For the text-containing cell, return its midpoint in (X, Y) coordinate format. 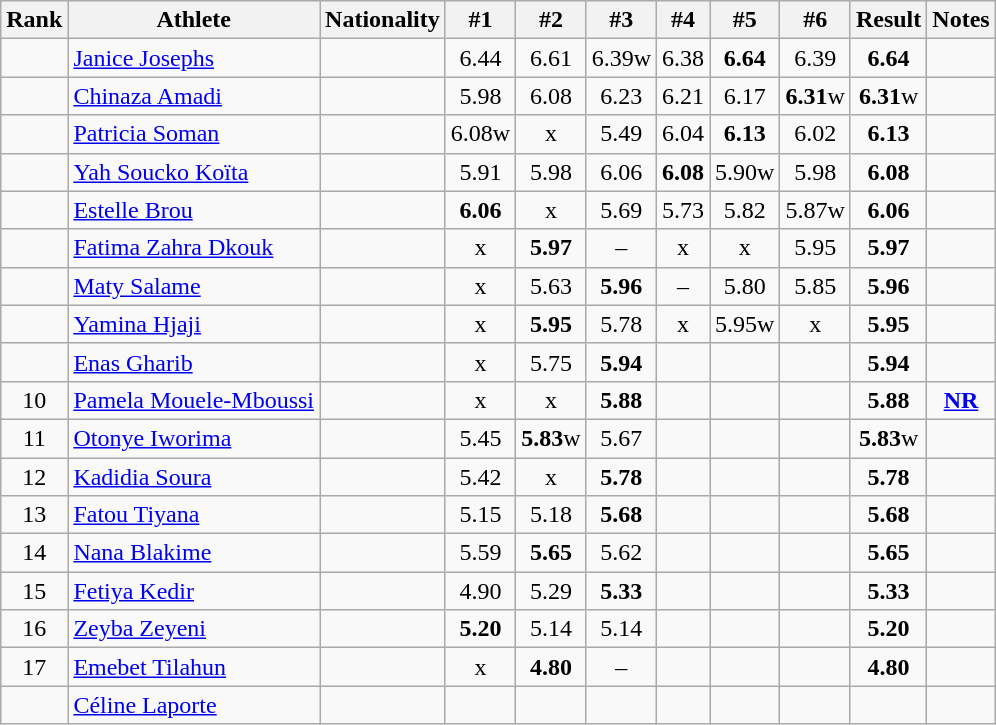
5.59 (480, 553)
6.61 (551, 58)
5.91 (480, 172)
Result (888, 20)
5.90w (745, 172)
6.08w (480, 134)
Céline Laporte (194, 705)
6.02 (815, 134)
5.29 (551, 591)
5.45 (480, 438)
5.62 (621, 553)
6.17 (745, 96)
Kadidia Soura (194, 477)
6.23 (621, 96)
5.80 (745, 286)
4.90 (480, 591)
6.39w (621, 58)
5.82 (745, 210)
#5 (745, 20)
Notes (961, 20)
5.18 (551, 515)
Fatou Tiyana (194, 515)
Nationality (383, 20)
Enas Gharib (194, 362)
Yah Soucko Koïta (194, 172)
10 (34, 400)
16 (34, 629)
5.75 (551, 362)
Pamela Mouele-Mboussi (194, 400)
Emebet Tilahun (194, 667)
5.69 (621, 210)
5.95w (745, 324)
#2 (551, 20)
14 (34, 553)
5.85 (815, 286)
Zeyba Zeyeni (194, 629)
6.39 (815, 58)
Fatima Zahra Dkouk (194, 248)
11 (34, 438)
15 (34, 591)
Athlete (194, 20)
5.15 (480, 515)
Chinaza Amadi (194, 96)
#6 (815, 20)
Yamina Hjaji (194, 324)
5.42 (480, 477)
#3 (621, 20)
6.38 (684, 58)
Otonye Iworima (194, 438)
5.63 (551, 286)
6.04 (684, 134)
Estelle Brou (194, 210)
6.21 (684, 96)
5.67 (621, 438)
Patricia Soman (194, 134)
Janice Josephs (194, 58)
17 (34, 667)
Rank (34, 20)
NR (961, 400)
13 (34, 515)
5.87w (815, 210)
12 (34, 477)
5.73 (684, 210)
Maty Salame (194, 286)
Fetiya Kedir (194, 591)
6.44 (480, 58)
5.49 (621, 134)
Nana Blakime (194, 553)
#4 (684, 20)
#1 (480, 20)
